Pinpoint the cell where the given text exists, returning its (x, y) midpoint coordinate. 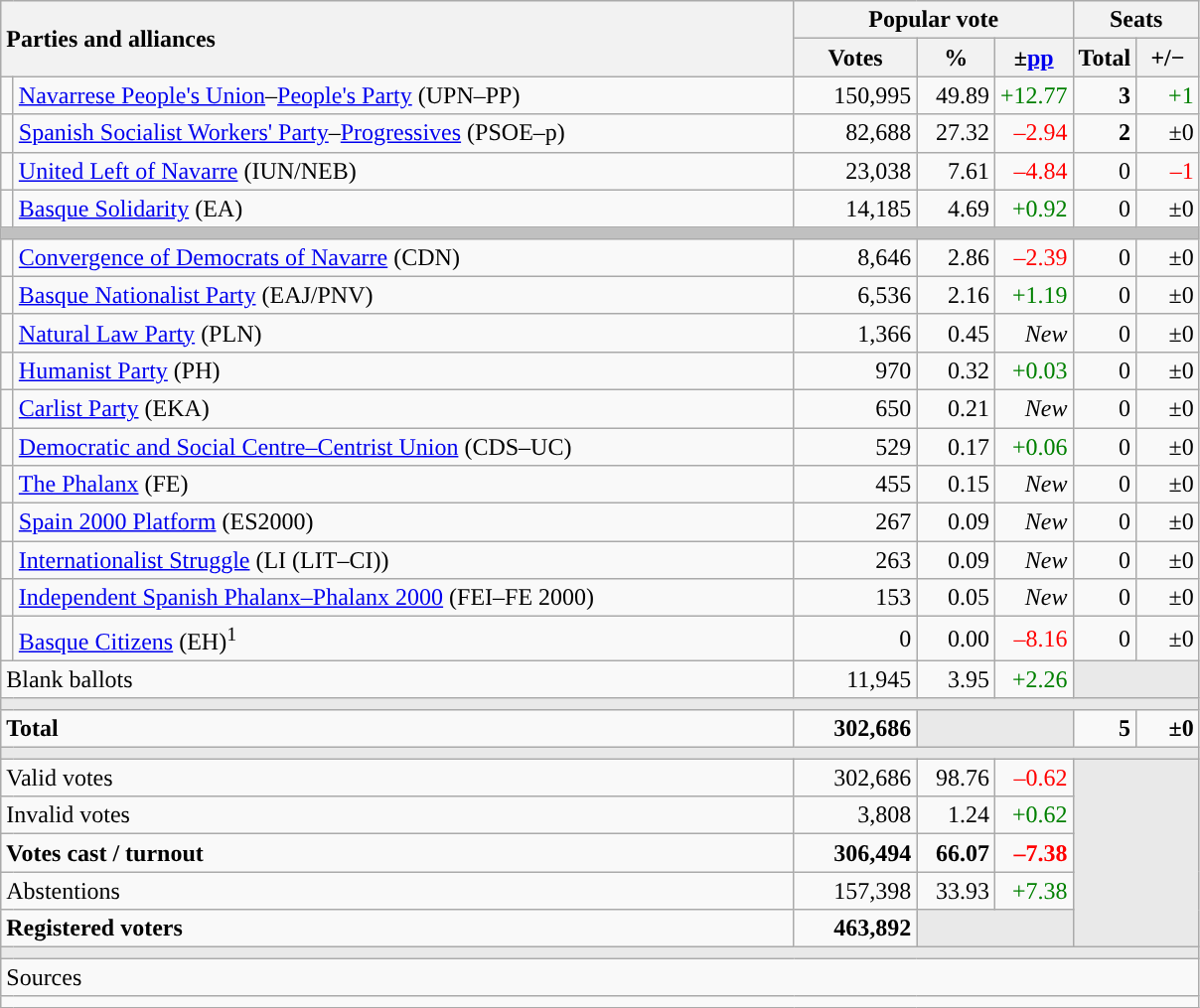
–4.84 (1033, 171)
6,536 (855, 295)
–7.38 (1033, 853)
Democratic and Social Centre–Centrist Union (CDS–UC) (403, 446)
–8.16 (1033, 640)
66.07 (956, 853)
0.17 (956, 446)
+1.19 (1033, 295)
49.89 (956, 95)
0.05 (956, 598)
+2.26 (1033, 679)
Valid votes (397, 778)
+1 (1168, 95)
2.16 (956, 295)
+0.03 (1033, 370)
Basque Nationalist Party (EAJ/PNV) (403, 295)
Spain 2000 Platform (ES2000) (403, 522)
82,688 (855, 133)
Votes (855, 58)
Registered voters (397, 929)
306,494 (855, 853)
3.95 (956, 679)
1.24 (956, 815)
The Phalanx (FE) (403, 485)
+0.62 (1033, 815)
2 (1105, 133)
Independent Spanish Phalanx–Phalanx 2000 (FEI–FE 2000) (403, 598)
–2.39 (1033, 257)
+/− (1168, 58)
650 (855, 408)
7.61 (956, 171)
Seats (1136, 20)
2.86 (956, 257)
+12.77 (1033, 95)
23,038 (855, 171)
+0.92 (1033, 209)
Popular vote (934, 20)
3,808 (855, 815)
0.32 (956, 370)
0.45 (956, 333)
Sources (600, 977)
–0.62 (1033, 778)
+7.38 (1033, 891)
Humanist Party (PH) (403, 370)
463,892 (855, 929)
14,185 (855, 209)
153 (855, 598)
Parties and alliances (397, 39)
150,995 (855, 95)
263 (855, 560)
Natural Law Party (PLN) (403, 333)
1,366 (855, 333)
157,398 (855, 891)
±pp (1033, 58)
455 (855, 485)
11,945 (855, 679)
8,646 (855, 257)
Basque Citizens (EH)1 (403, 640)
Invalid votes (397, 815)
3 (1105, 95)
+0.06 (1033, 446)
–1 (1168, 171)
529 (855, 446)
98.76 (956, 778)
Blank ballots (397, 679)
0.00 (956, 640)
Carlist Party (EKA) (403, 408)
0.15 (956, 485)
Votes cast / turnout (397, 853)
Convergence of Democrats of Navarre (CDN) (403, 257)
970 (855, 370)
United Left of Navarre (IUN/NEB) (403, 171)
Basque Solidarity (EA) (403, 209)
Internationalist Struggle (LI (LIT–CI)) (403, 560)
267 (855, 522)
4.69 (956, 209)
27.32 (956, 133)
Spanish Socialist Workers' Party–Progressives (PSOE–p) (403, 133)
Navarrese People's Union–People's Party (UPN–PP) (403, 95)
% (956, 58)
Abstentions (397, 891)
5 (1105, 728)
–2.94 (1033, 133)
33.93 (956, 891)
0.21 (956, 408)
